Locate the cell with the specified text and output its [x, y] center coordinate. 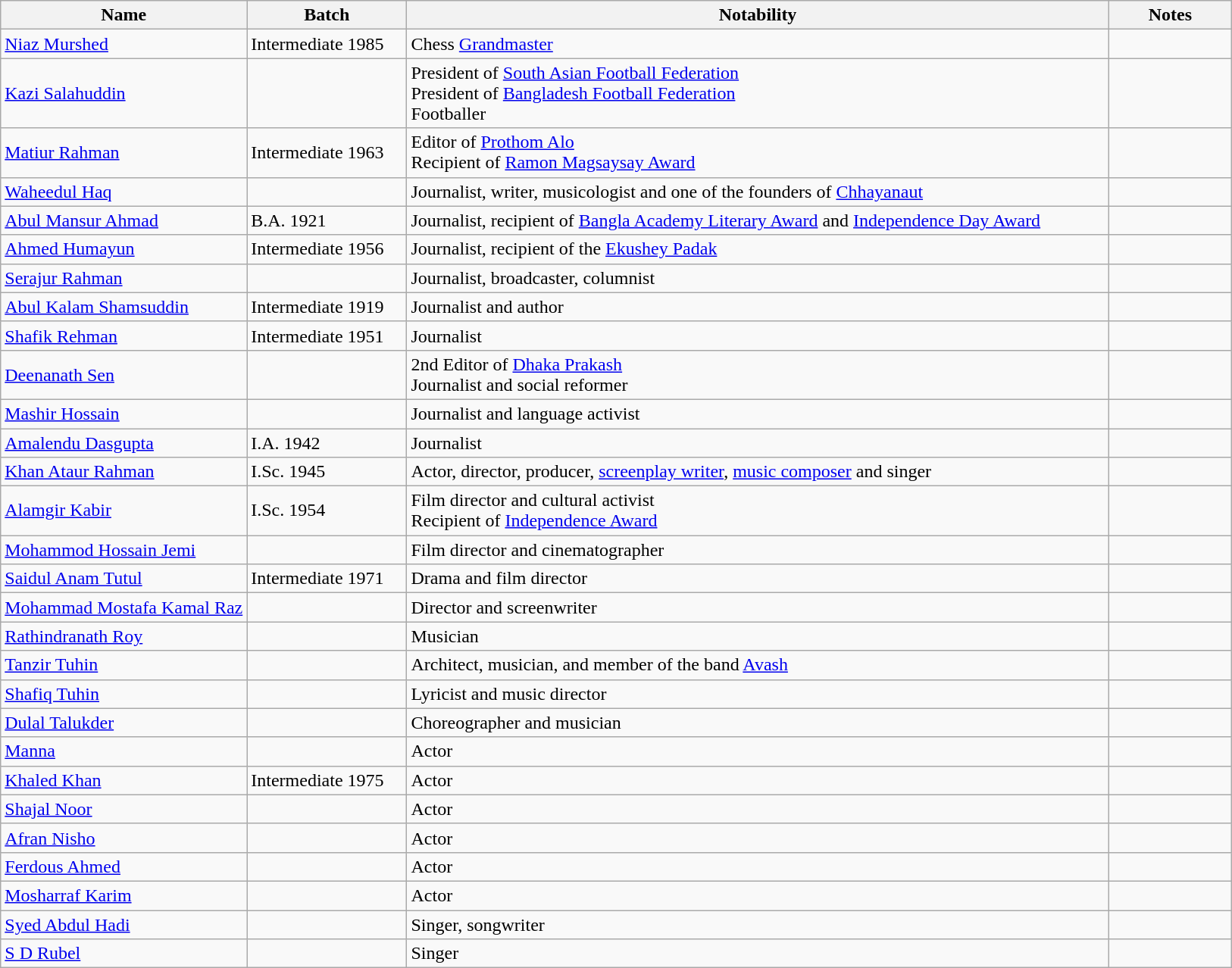
Intermediate 1985 [327, 44]
Architect, musician, and member of the band Avash [758, 665]
Batch [327, 15]
Alamgir Kabir [124, 511]
Journalist and author [758, 307]
Matiur Rahman [124, 153]
Kazi Salahuddin [124, 93]
Journalist, broadcaster, columnist [758, 278]
Singer, songwriter [758, 925]
I.Sc. 1945 [327, 472]
Lyricist and music director [758, 694]
Deenanath Sen [124, 374]
Ferdous Ahmed [124, 867]
I.Sc. 1954 [327, 511]
Mohammod Hossain Jemi [124, 550]
Intermediate 1975 [327, 780]
Abul Kalam Shamsuddin [124, 307]
Shajal Noor [124, 809]
Dulal Talukder [124, 723]
I.A. 1942 [327, 443]
Abul Mansur Ahmad [124, 220]
Khaled Khan [124, 780]
Film director and cultural activistRecipient of Independence Award [758, 511]
Journalist, recipient of the Ekushey Padak [758, 249]
Amalendu Dasgupta [124, 443]
Name [124, 15]
Notability [758, 15]
Journalist and language activist [758, 414]
Intermediate 1919 [327, 307]
Intermediate 1956 [327, 249]
Khan Ataur Rahman [124, 472]
President of South Asian Football FederationPresident of Bangladesh Football FederationFootballer [758, 93]
Choreographer and musician [758, 723]
Serajur Rahman [124, 278]
Actor, director, producer, screenplay writer, music composer and singer [758, 472]
Rathindranath Roy [124, 636]
Ahmed Humayun [124, 249]
Notes [1170, 15]
Syed Abdul Hadi [124, 925]
Editor of Prothom AloRecipient of Ramon Magsaysay Award [758, 153]
2nd Editor of Dhaka PrakashJournalist and social reformer [758, 374]
Musician [758, 636]
Journalist, recipient of Bangla Academy Literary Award and Independence Day Award [758, 220]
Mashir Hossain [124, 414]
Singer [758, 954]
Director and screenwriter [758, 607]
Intermediate 1971 [327, 579]
Tanzir Tuhin [124, 665]
Shafik Rehman [124, 336]
Drama and film director [758, 579]
B.A. 1921 [327, 220]
Afran Nisho [124, 838]
Saidul Anam Tutul [124, 579]
Waheedul Haq [124, 192]
Journalist, writer, musicologist and one of the founders of Chhayanaut [758, 192]
Mohammad Mostafa Kamal Raz [124, 607]
Niaz Murshed [124, 44]
Chess Grandmaster [758, 44]
Manna [124, 751]
Mosharraf Karim [124, 895]
Shafiq Tuhin [124, 694]
Film director and cinematographer [758, 550]
Intermediate 1963 [327, 153]
S D Rubel [124, 954]
Intermediate 1951 [327, 336]
